Capture the cell that displays the provided text and extract its (x, y) central coordinate. 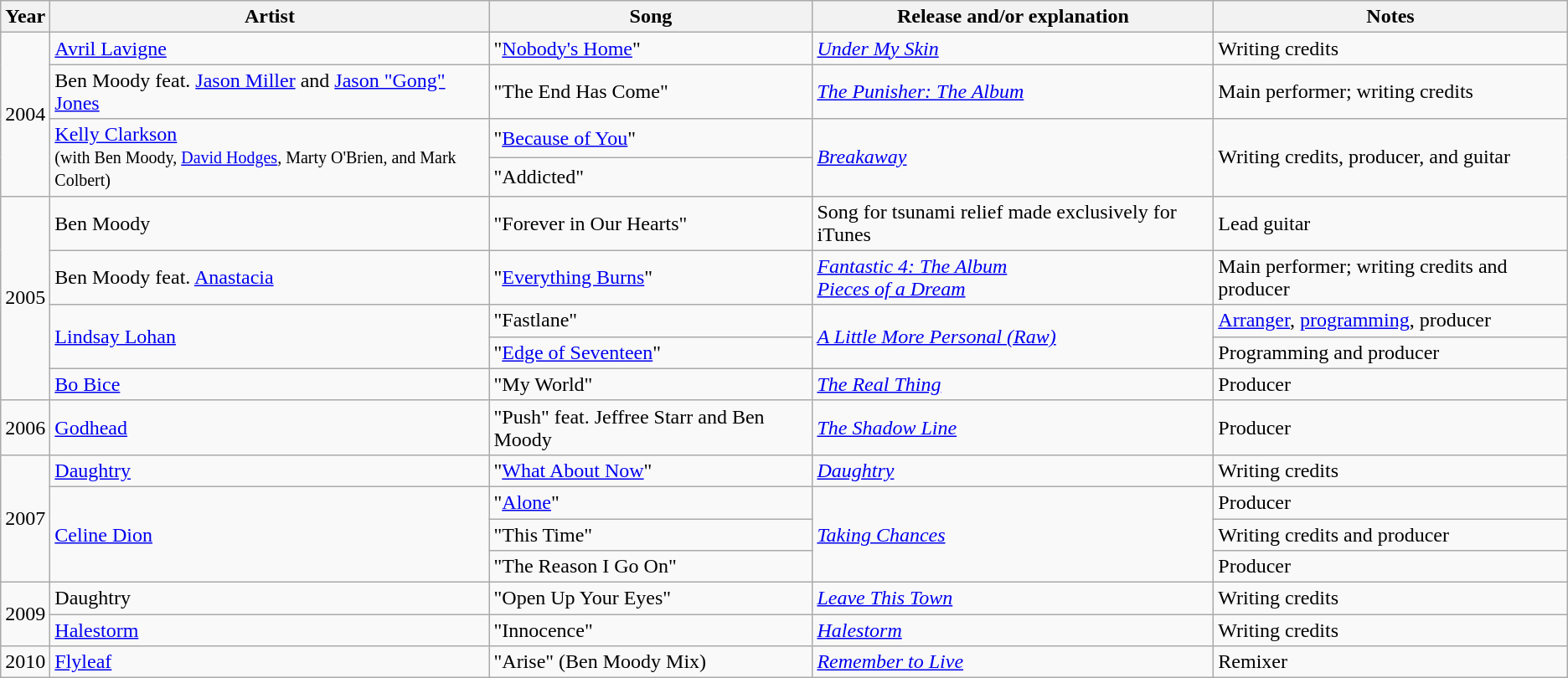
Arranger, programming, producer (1390, 321)
Ben Moody (270, 223)
Artist (270, 17)
Notes (1390, 17)
2004 (25, 114)
Release and/or explanation (1014, 17)
2006 (25, 427)
"Forever in Our Hearts" (651, 223)
Song (651, 17)
The Shadow Line (1014, 427)
The Punisher: The Album (1014, 92)
"Edge of Seventeen" (651, 352)
"The Reason I Go On" (651, 567)
Taking Chances (1014, 534)
Under My Skin (1014, 49)
Fantastic 4: The AlbumPieces of a Dream (1014, 278)
"My World" (651, 384)
"Innocence" (651, 630)
Writing credits, producer, and guitar (1390, 157)
"Everything Burns" (651, 278)
Lindsay Lohan (270, 336)
"Arise" (Ben Moody Mix) (651, 662)
Flyleaf (270, 662)
2009 (25, 614)
Song for tsunami relief made exclusively for iTunes (1014, 223)
The Real Thing (1014, 384)
Ben Moody feat. Jason Miller and Jason "Gong" Jones (270, 92)
Avril Lavigne (270, 49)
2005 (25, 298)
Remixer (1390, 662)
2007 (25, 518)
Lead guitar (1390, 223)
"Open Up Your Eyes" (651, 598)
Kelly Clarkson (with Ben Moody, David Hodges, Marty O'Brien, and Mark Colbert) (270, 157)
"This Time" (651, 535)
"Fastlane" (651, 321)
"What About Now" (651, 470)
2010 (25, 662)
"Alone" (651, 502)
Breakaway (1014, 157)
"Because of You" (651, 138)
Bo Bice (270, 384)
Ben Moody feat. Anastacia (270, 278)
Writing credits and producer (1390, 535)
"Push" feat. Jeffree Starr and Ben Moody (651, 427)
Main performer; writing credits and producer (1390, 278)
"Nobody's Home" (651, 49)
Main performer; writing credits (1390, 92)
A Little More Personal (Raw) (1014, 336)
Godhead (270, 427)
"The End Has Come" (651, 92)
"Addicted" (651, 177)
Year (25, 17)
Programming and producer (1390, 352)
Remember to Live (1014, 662)
Celine Dion (270, 534)
Leave This Town (1014, 598)
